Identify which cell holds the provided text, then report its (x, y) central coordinate. 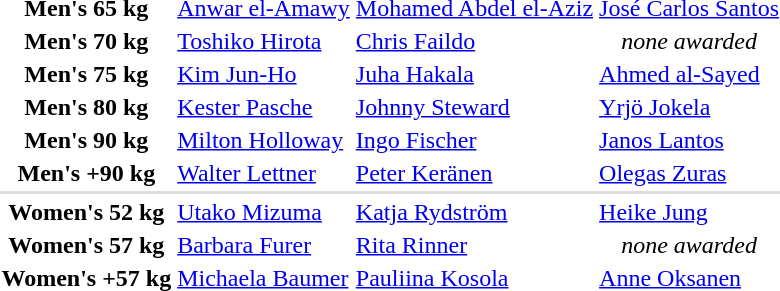
Walter Lettner (264, 173)
Kim Jun-Ho (264, 74)
Milton Holloway (264, 140)
Men's 75 kg (86, 74)
Juha Hakala (474, 74)
Kester Pasche (264, 107)
Toshiko Hirota (264, 41)
Barbara Furer (264, 245)
Peter Keränen (474, 173)
Chris Faildo (474, 41)
Men's 70 kg (86, 41)
Men's 80 kg (86, 107)
Women's 57 kg (86, 245)
Ingo Fischer (474, 140)
Rita Rinner (474, 245)
Men's 90 kg (86, 140)
Men's +90 kg (86, 173)
Women's 52 kg (86, 212)
Katja Rydström (474, 212)
Utako Mizuma (264, 212)
Johnny Steward (474, 107)
